Return the (X, Y) coordinate for the center point of the cell that contains the specified text.  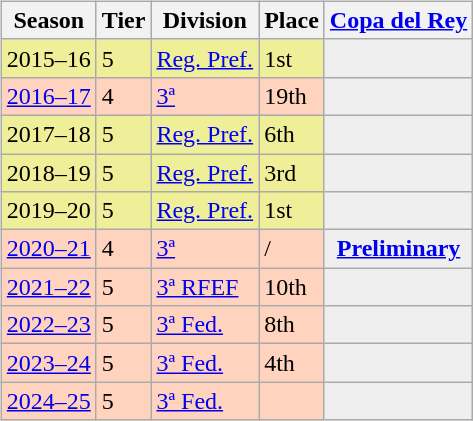
2024–25 (48, 401)
2017–18 (48, 134)
3rd (292, 173)
Tier (124, 20)
2021–22 (48, 287)
/ (292, 249)
Season (48, 20)
2016–17 (48, 96)
6th (292, 134)
3ª RFEF (205, 287)
2023–24 (48, 363)
Preliminary (398, 249)
2015–16 (48, 58)
2022–23 (48, 325)
4th (292, 363)
10th (292, 287)
19th (292, 96)
2019–20 (48, 211)
2018–19 (48, 173)
Copa del Rey (398, 20)
2020–21 (48, 249)
Division (205, 20)
Place (292, 20)
8th (292, 325)
